Output the [x, y] coordinate of the center of the cell containing the given text.  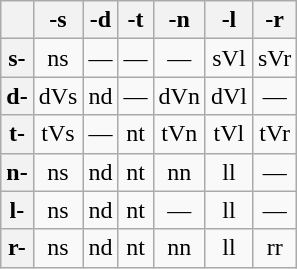
-s [58, 20]
-l [228, 20]
sVl [228, 58]
l- [17, 210]
-n [179, 20]
dVn [179, 96]
n- [17, 172]
tVn [179, 134]
tVl [228, 134]
rr [274, 248]
sVr [274, 58]
-t [136, 20]
tVr [274, 134]
dVl [228, 96]
-d [100, 20]
tVs [58, 134]
r- [17, 248]
dVs [58, 96]
s- [17, 58]
-r [274, 20]
d- [17, 96]
t- [17, 134]
